Scan for the cell matching the given text and deliver its (x, y) coordinate at center. 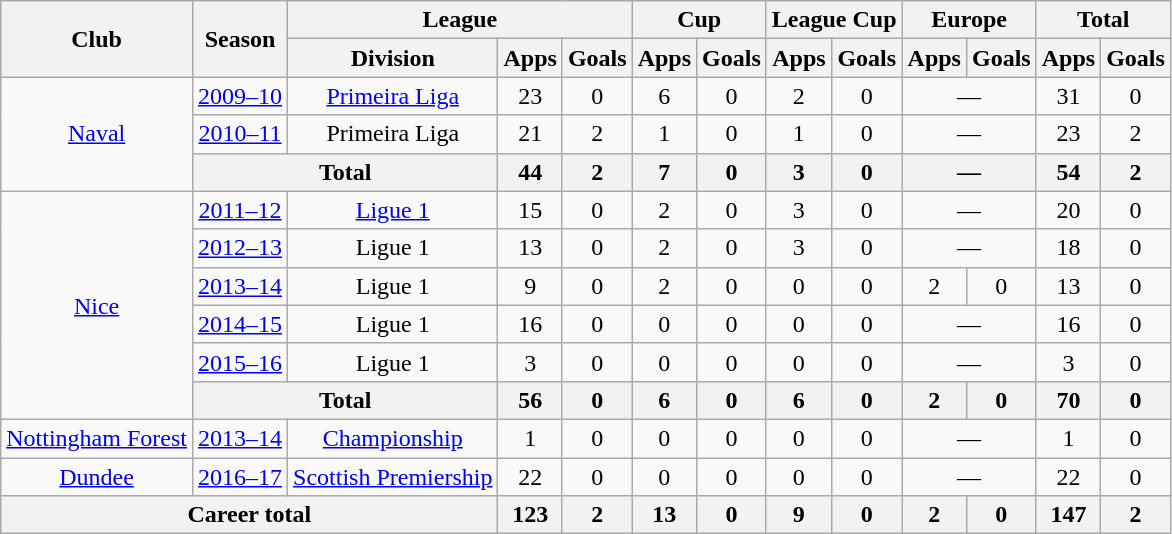
Europe (969, 20)
2010–11 (240, 134)
2011–12 (240, 210)
70 (1068, 400)
2012–13 (240, 248)
2009–10 (240, 96)
Nottingham Forest (97, 438)
Career total (250, 515)
Scottish Premiership (393, 477)
15 (530, 210)
League (460, 20)
31 (1068, 96)
7 (664, 172)
147 (1068, 515)
Dundee (97, 477)
44 (530, 172)
Division (393, 58)
Cup (699, 20)
20 (1068, 210)
Naval (97, 134)
Championship (393, 438)
2014–15 (240, 324)
56 (530, 400)
21 (530, 134)
Season (240, 39)
18 (1068, 248)
2016–17 (240, 477)
Club (97, 39)
2015–16 (240, 362)
Nice (97, 305)
League Cup (834, 20)
54 (1068, 172)
123 (530, 515)
